Locate the cell with the specified text and output its [x, y] center coordinate. 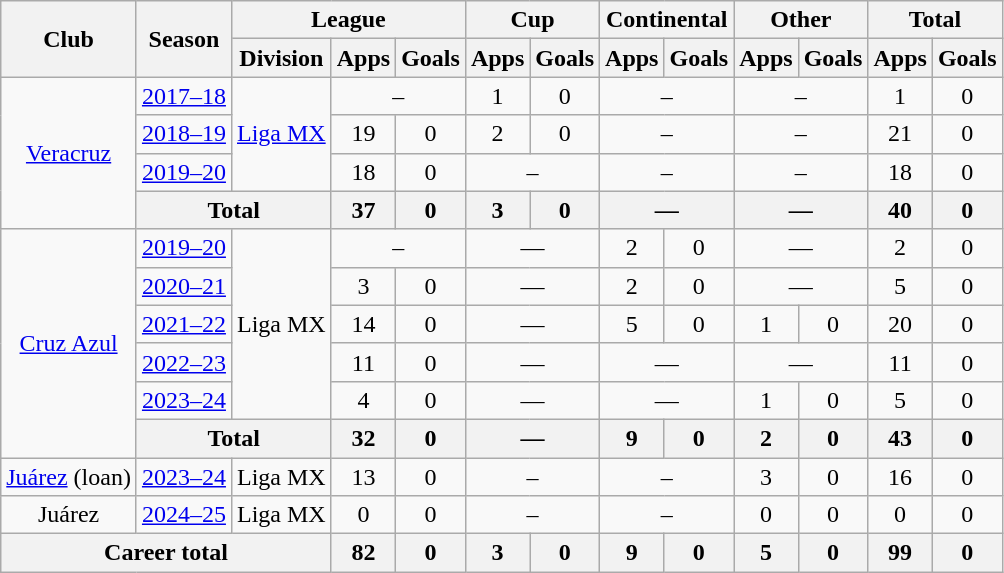
Season [184, 39]
2022–23 [184, 362]
Continental [667, 20]
Juárez [69, 515]
2018–19 [184, 134]
2017–18 [184, 96]
Career total [166, 553]
99 [900, 553]
14 [363, 324]
40 [900, 210]
Cup [532, 20]
Club [69, 39]
37 [363, 210]
Cruz Azul [69, 343]
Veracruz [69, 153]
League [348, 20]
Juárez (loan) [69, 477]
2024–25 [184, 515]
16 [900, 477]
32 [363, 438]
43 [900, 438]
Division [281, 58]
2020–21 [184, 286]
21 [900, 134]
20 [900, 324]
2021–22 [184, 324]
82 [363, 553]
4 [363, 400]
13 [363, 477]
19 [363, 134]
Other [801, 20]
